Capture the cell that displays the provided text and extract its (x, y) central coordinate. 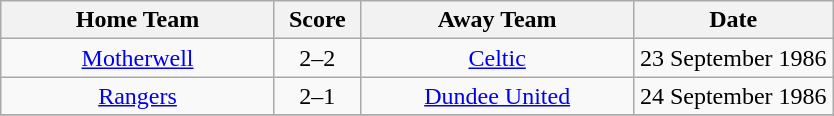
Date (734, 20)
23 September 1986 (734, 58)
Celtic (497, 58)
Motherwell (138, 58)
Dundee United (497, 96)
Home Team (138, 20)
2–2 (317, 58)
2–1 (317, 96)
24 September 1986 (734, 96)
Score (317, 20)
Rangers (138, 96)
Away Team (497, 20)
